Pinpoint the cell where the given text exists, returning its [x, y] midpoint coordinate. 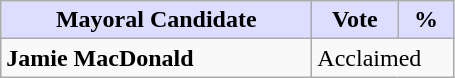
Mayoral Candidate [156, 20]
Jamie MacDonald [156, 58]
Vote [355, 20]
% [426, 20]
Acclaimed [383, 58]
